Return the (x, y) coordinate for the center point of the cell that contains the specified text.  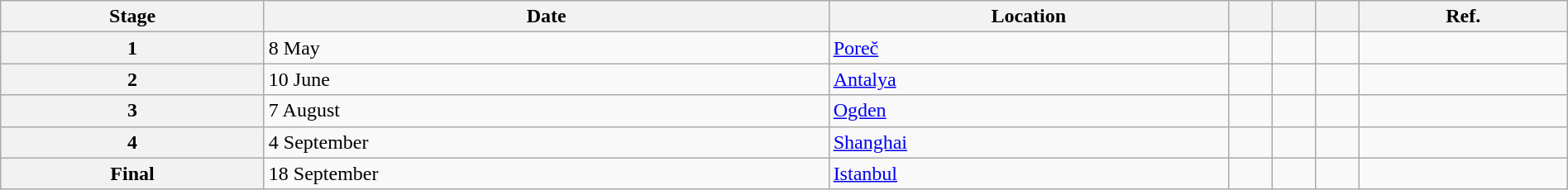
Ogden (1029, 111)
Location (1029, 17)
Antalya (1029, 79)
10 June (546, 79)
7 August (546, 111)
Final (132, 173)
4 (132, 142)
1 (132, 48)
8 May (546, 48)
Stage (132, 17)
3 (132, 111)
2 (132, 79)
18 September (546, 173)
Date (546, 17)
Poreč (1029, 48)
Shanghai (1029, 142)
Istanbul (1029, 173)
Ref. (1463, 17)
4 September (546, 142)
